Extract the (x, y) coordinate from the center of the cell holding the provided text.  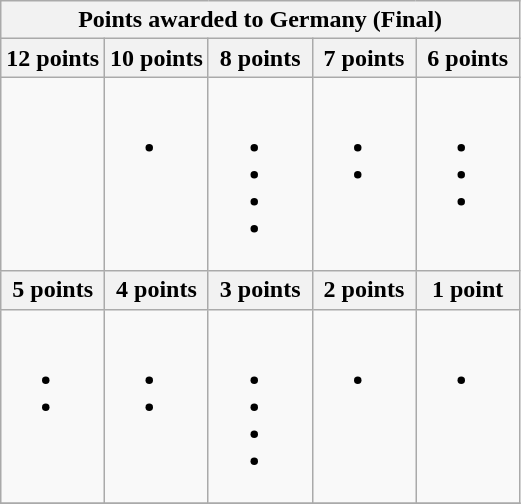
3 points (260, 290)
1 point (468, 290)
5 points (53, 290)
4 points (157, 290)
6 points (468, 58)
8 points (260, 58)
12 points (53, 58)
7 points (364, 58)
2 points (364, 290)
10 points (157, 58)
Points awarded to Germany (Final) (260, 20)
